Search for the cell housing the specified text and yield its (X, Y) center coordinate. 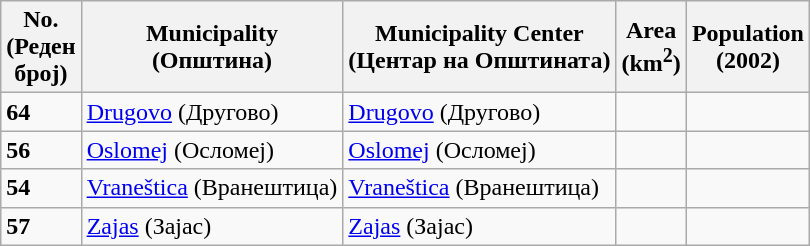
56 (41, 150)
64 (41, 112)
Area(km2) (651, 47)
Municipality(Општина) (212, 47)
Population(2002) (748, 47)
No. (Реден број) (41, 47)
57 (41, 226)
Municipality Center(Центар на Општината) (480, 47)
54 (41, 188)
